Find where the given text appears and provide that cell's center as [x, y] coordinate. 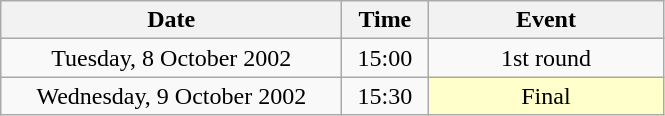
Event [546, 20]
15:30 [385, 96]
Tuesday, 8 October 2002 [172, 58]
Wednesday, 9 October 2002 [172, 96]
Time [385, 20]
Final [546, 96]
Date [172, 20]
1st round [546, 58]
15:00 [385, 58]
